Detect which cell encompasses the target text, then output its [x, y] center coordinate. 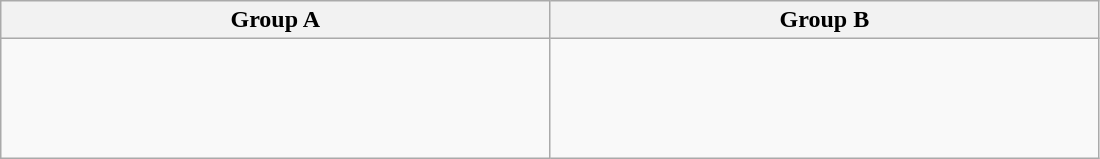
Group B [824, 20]
Group A [276, 20]
